Detect which cell encompasses the target text, then output its (x, y) center coordinate. 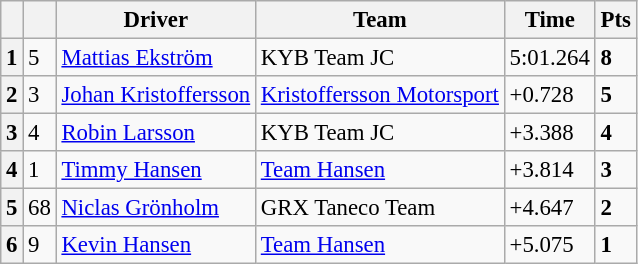
+0.728 (550, 95)
9 (40, 245)
+3.814 (550, 170)
+4.647 (550, 208)
+5.075 (550, 245)
Kristoffersson Motorsport (380, 95)
Robin Larsson (156, 133)
Team (380, 20)
Johan Kristoffersson (156, 95)
Mattias Ekström (156, 58)
Timmy Hansen (156, 170)
Driver (156, 20)
Time (550, 20)
Niclas Grönholm (156, 208)
5:01.264 (550, 58)
6 (12, 245)
Pts (616, 20)
GRX Taneco Team (380, 208)
+3.388 (550, 133)
Kevin Hansen (156, 245)
68 (40, 208)
8 (616, 58)
